Search for the cell housing the specified text and yield its [x, y] center coordinate. 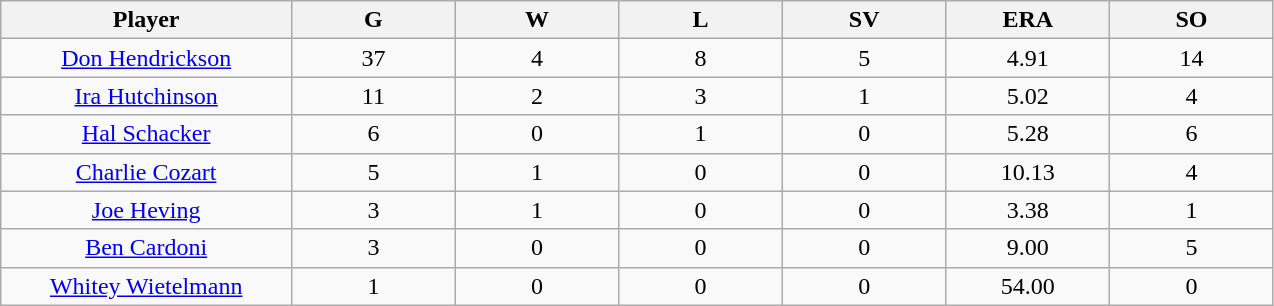
Don Hendrickson [146, 58]
Whitey Wietelmann [146, 286]
5.28 [1028, 134]
Hal Schacker [146, 134]
Charlie Cozart [146, 172]
Player [146, 20]
14 [1192, 58]
11 [374, 96]
Ben Cardoni [146, 248]
SO [1192, 20]
Ira Hutchinson [146, 96]
54.00 [1028, 286]
3.38 [1028, 210]
37 [374, 58]
8 [701, 58]
W [537, 20]
SV [864, 20]
2 [537, 96]
10.13 [1028, 172]
5.02 [1028, 96]
4.91 [1028, 58]
9.00 [1028, 248]
L [701, 20]
G [374, 20]
ERA [1028, 20]
Joe Heving [146, 210]
